Provide the (X, Y) coordinate of the cell's center where the given text is located.  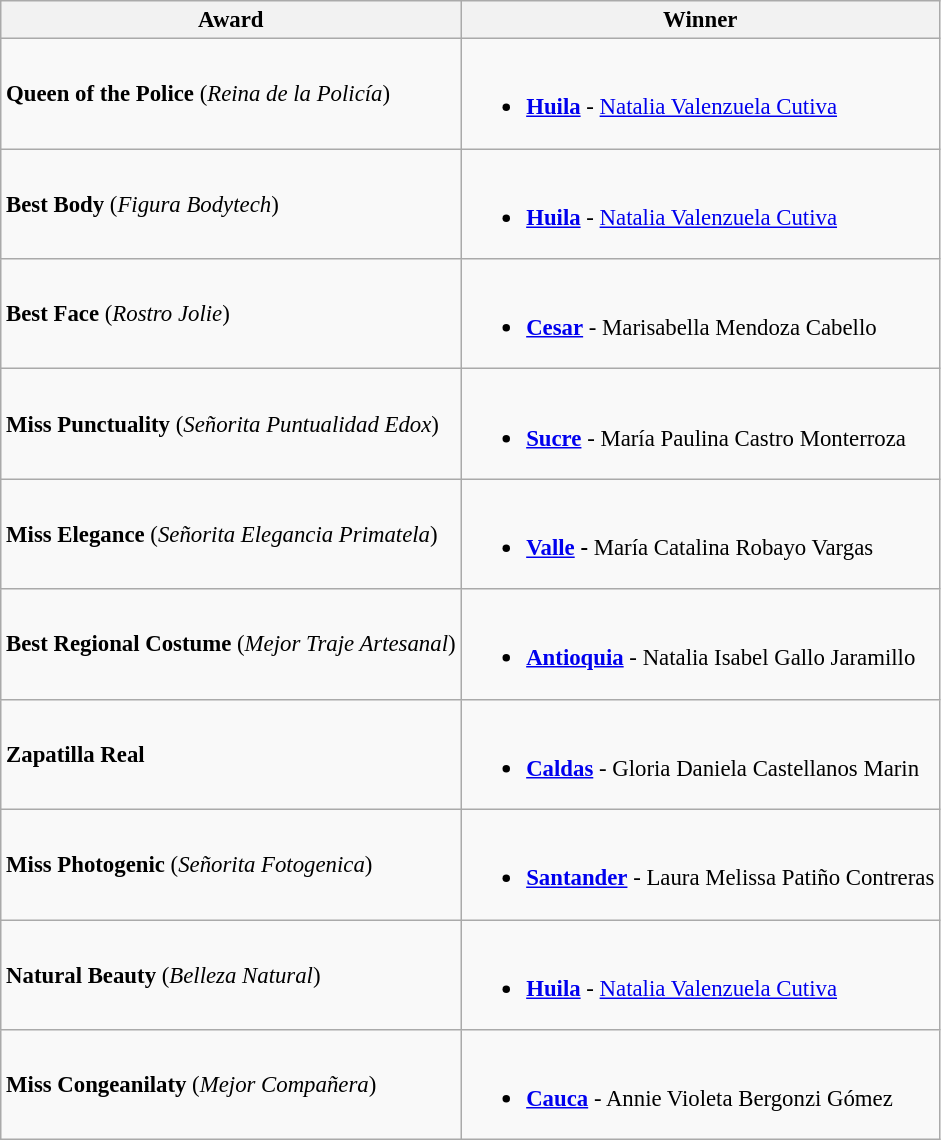
Best Regional Costume (Mejor Traje Artesanal) (231, 644)
Santander - Laura Melissa Patiño Contreras (700, 865)
Miss Elegance (Señorita Elegancia Primatela) (231, 534)
Winner (700, 20)
Cauca - Annie Violeta Bergonzi Gómez (700, 1085)
Caldas - Gloria Daniela Castellanos Marin (700, 754)
Valle - María Catalina Robayo Vargas (700, 534)
Best Body (Figura Bodytech) (231, 204)
Award (231, 20)
Natural Beauty (Belleza Natural) (231, 975)
Zapatilla Real (231, 754)
Sucre - María Paulina Castro Monterroza (700, 424)
Cesar - Marisabella Mendoza Cabello (700, 314)
Miss Congeanilaty (Mejor Compañera) (231, 1085)
Best Face (Rostro Jolie) (231, 314)
Miss Photogenic (Señorita Fotogenica) (231, 865)
Miss Punctuality (Señorita Puntualidad Edox) (231, 424)
Antioquia - Natalia Isabel Gallo Jaramillo (700, 644)
Queen of the Police (Reina de la Policía) (231, 94)
